Capture the cell that displays the provided text and extract its (X, Y) central coordinate. 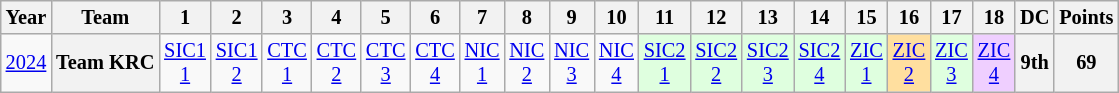
9 (572, 17)
1 (185, 17)
4 (336, 17)
Points (1086, 17)
Year (26, 17)
ZIC1 (866, 63)
11 (665, 17)
2024 (26, 63)
7 (482, 17)
12 (716, 17)
2 (237, 17)
CTC1 (286, 63)
SIC24 (820, 63)
SIC23 (768, 63)
SIC21 (665, 63)
SIC12 (237, 63)
14 (820, 17)
CTC3 (386, 63)
Team (105, 17)
CTC2 (336, 63)
NIC4 (616, 63)
16 (910, 17)
NIC1 (482, 63)
13 (768, 17)
SIC22 (716, 63)
Team KRC (105, 63)
NIC2 (526, 63)
5 (386, 17)
6 (434, 17)
18 (994, 17)
15 (866, 17)
ZIC4 (994, 63)
ZIC2 (910, 63)
SIC11 (185, 63)
17 (952, 17)
CTC4 (434, 63)
10 (616, 17)
ZIC3 (952, 63)
NIC3 (572, 63)
9th (1034, 63)
8 (526, 17)
69 (1086, 63)
3 (286, 17)
DC (1034, 17)
